Provide the (x, y) coordinate of the cell's center where the given text is located.  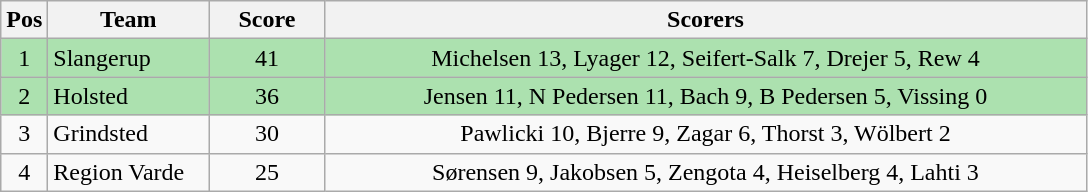
Pos (24, 20)
Score (267, 20)
Grindsted (128, 134)
Team (128, 20)
Pawlicki 10, Bjerre 9, Zagar 6, Thorst 3, Wölbert 2 (706, 134)
30 (267, 134)
Slangerup (128, 58)
4 (24, 172)
Michelsen 13, Lyager 12, Seifert-Salk 7, Drejer 5, Rew 4 (706, 58)
Holsted (128, 96)
Jensen 11, N Pedersen 11, Bach 9, B Pedersen 5, Vissing 0 (706, 96)
Sørensen 9, Jakobsen 5, Zengota 4, Heiselberg 4, Lahti 3 (706, 172)
41 (267, 58)
Scorers (706, 20)
2 (24, 96)
3 (24, 134)
36 (267, 96)
Region Varde (128, 172)
1 (24, 58)
25 (267, 172)
